From the cell containing the given text, extract its center point as [x, y] coordinate. 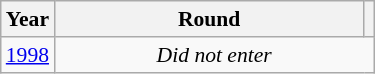
Did not enter [214, 55]
Year [28, 19]
Round [209, 19]
1998 [28, 55]
